Determine the (X, Y) coordinate at the center of the cell enclosing the given text.  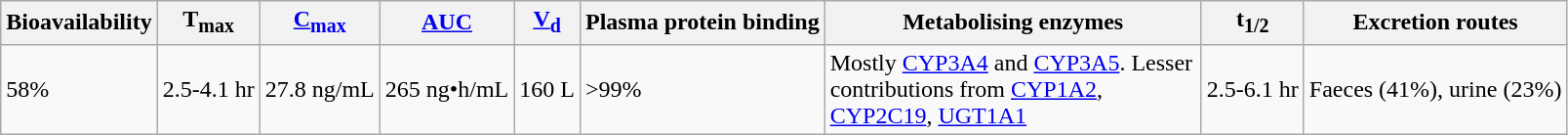
58% (79, 89)
27.8 ng/mL (320, 89)
t1/2 (1253, 22)
2.5-6.1 hr (1253, 89)
Metabolising enzymes (1013, 22)
AUC (447, 22)
Vd (547, 22)
Excretion routes (1435, 22)
Plasma protein binding (703, 22)
2.5-4.1 hr (209, 89)
265 ng•h/mL (447, 89)
Faeces (41%), urine (23%) (1435, 89)
Bioavailability (79, 22)
Tmax (209, 22)
160 L (547, 89)
Mostly CYP3A4 and CYP3A5. Lesser contributions from CYP1A2, CYP2C19, UGT1A1 (1013, 89)
>99% (703, 89)
Cmax (320, 22)
